Capture the cell that displays the provided text and extract its [x, y] central coordinate. 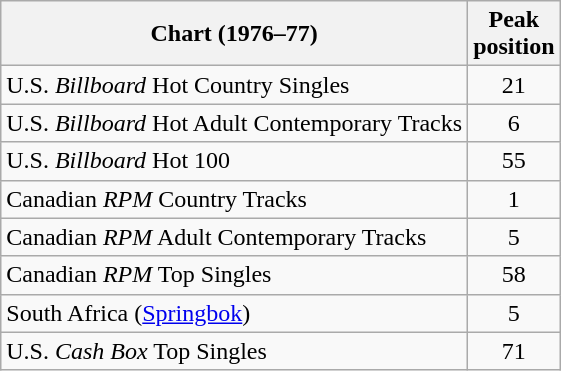
Canadian RPM Country Tracks [234, 199]
U.S. Cash Box Top Singles [234, 351]
71 [514, 351]
Chart (1976–77) [234, 34]
21 [514, 85]
Peakposition [514, 34]
58 [514, 275]
U.S. Billboard Hot Country Singles [234, 85]
55 [514, 161]
Canadian RPM Adult Contemporary Tracks [234, 237]
Canadian RPM Top Singles [234, 275]
U.S. Billboard Hot 100 [234, 161]
6 [514, 123]
1 [514, 199]
U.S. Billboard Hot Adult Contemporary Tracks [234, 123]
South Africa (Springbok) [234, 313]
